Detect which cell encompasses the target text, then output its (x, y) center coordinate. 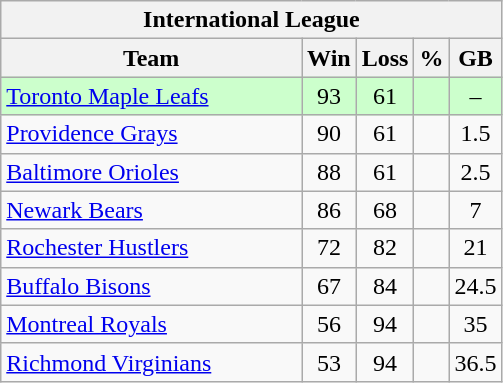
56 (330, 324)
Newark Bears (152, 210)
Rochester Hustlers (152, 248)
Win (330, 58)
53 (330, 362)
7 (476, 210)
Richmond Virginians (152, 362)
93 (330, 96)
84 (385, 286)
Providence Grays (152, 134)
Loss (385, 58)
90 (330, 134)
24.5 (476, 286)
67 (330, 286)
Team (152, 58)
35 (476, 324)
GB (476, 58)
Baltimore Orioles (152, 172)
1.5 (476, 134)
21 (476, 248)
82 (385, 248)
% (432, 58)
2.5 (476, 172)
88 (330, 172)
72 (330, 248)
36.5 (476, 362)
68 (385, 210)
86 (330, 210)
Montreal Royals (152, 324)
– (476, 96)
Buffalo Bisons (152, 286)
Toronto Maple Leafs (152, 96)
International League (252, 20)
